Capture the cell that displays the provided text and extract its (X, Y) central coordinate. 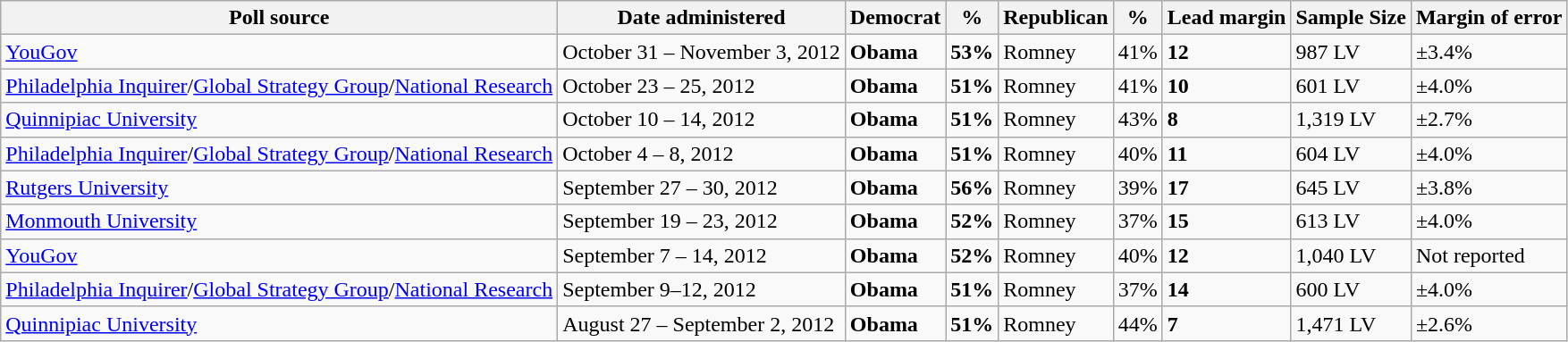
613 LV (1351, 221)
September 27 – 30, 2012 (702, 188)
±2.6% (1489, 323)
October 10 – 14, 2012 (702, 120)
October 23 – 25, 2012 (702, 86)
Lead margin (1227, 18)
Republican (1056, 18)
15 (1227, 221)
56% (973, 188)
August 27 – September 2, 2012 (702, 323)
Margin of error (1489, 18)
Rutgers University (279, 188)
39% (1137, 188)
1,040 LV (1351, 255)
October 4 – 8, 2012 (702, 154)
September 7 – 14, 2012 (702, 255)
±3.4% (1489, 52)
October 31 – November 3, 2012 (702, 52)
Sample Size (1351, 18)
43% (1137, 120)
10 (1227, 86)
September 9–12, 2012 (702, 289)
1,471 LV (1351, 323)
17 (1227, 188)
Monmouth University (279, 221)
Democrat (895, 18)
±2.7% (1489, 120)
53% (973, 52)
44% (1137, 323)
1,319 LV (1351, 120)
Not reported (1489, 255)
Poll source (279, 18)
Date administered (702, 18)
604 LV (1351, 154)
±3.8% (1489, 188)
601 LV (1351, 86)
600 LV (1351, 289)
7 (1227, 323)
645 LV (1351, 188)
987 LV (1351, 52)
14 (1227, 289)
8 (1227, 120)
11 (1227, 154)
September 19 – 23, 2012 (702, 221)
